Return the (X, Y) coordinate for the center point of the cell that contains the specified text.  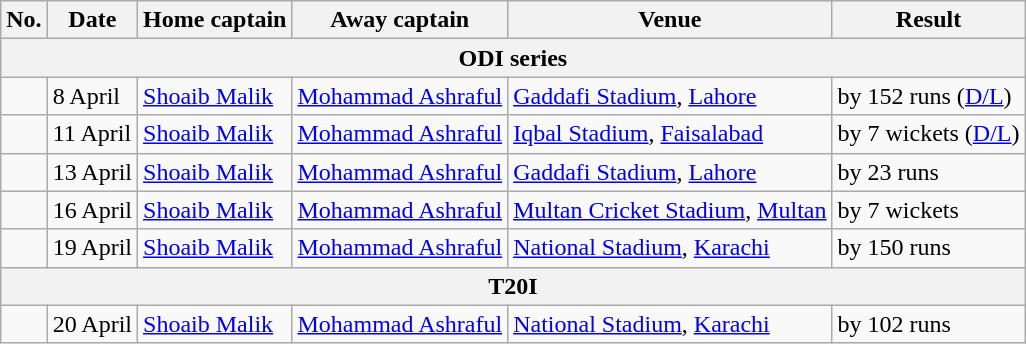
Date (92, 20)
13 April (92, 172)
Iqbal Stadium, Faisalabad (670, 134)
Home captain (215, 20)
Venue (670, 20)
by 7 wickets (D/L) (928, 134)
Away captain (400, 20)
by 152 runs (D/L) (928, 96)
ODI series (513, 58)
Multan Cricket Stadium, Multan (670, 210)
by 102 runs (928, 324)
19 April (92, 248)
11 April (92, 134)
16 April (92, 210)
by 7 wickets (928, 210)
8 April (92, 96)
by 150 runs (928, 248)
T20I (513, 286)
20 April (92, 324)
No. (24, 20)
by 23 runs (928, 172)
Result (928, 20)
